Detect which cell encompasses the target text, then output its (X, Y) center coordinate. 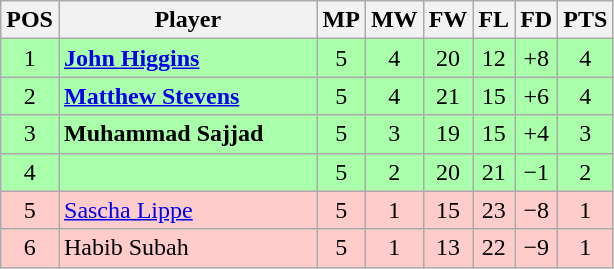
−1 (536, 172)
13 (448, 248)
FD (536, 20)
Habib Subah (188, 248)
22 (494, 248)
12 (494, 58)
Sascha Lippe (188, 210)
+4 (536, 134)
FL (494, 20)
FW (448, 20)
Player (188, 20)
23 (494, 210)
+8 (536, 58)
−8 (536, 210)
MW (394, 20)
Muhammad Sajjad (188, 134)
John Higgins (188, 58)
Matthew Stevens (188, 96)
6 (30, 248)
+6 (536, 96)
19 (448, 134)
−9 (536, 248)
PTS (586, 20)
POS (30, 20)
MP (341, 20)
